Return [x, y] of the center of cell containing provided text 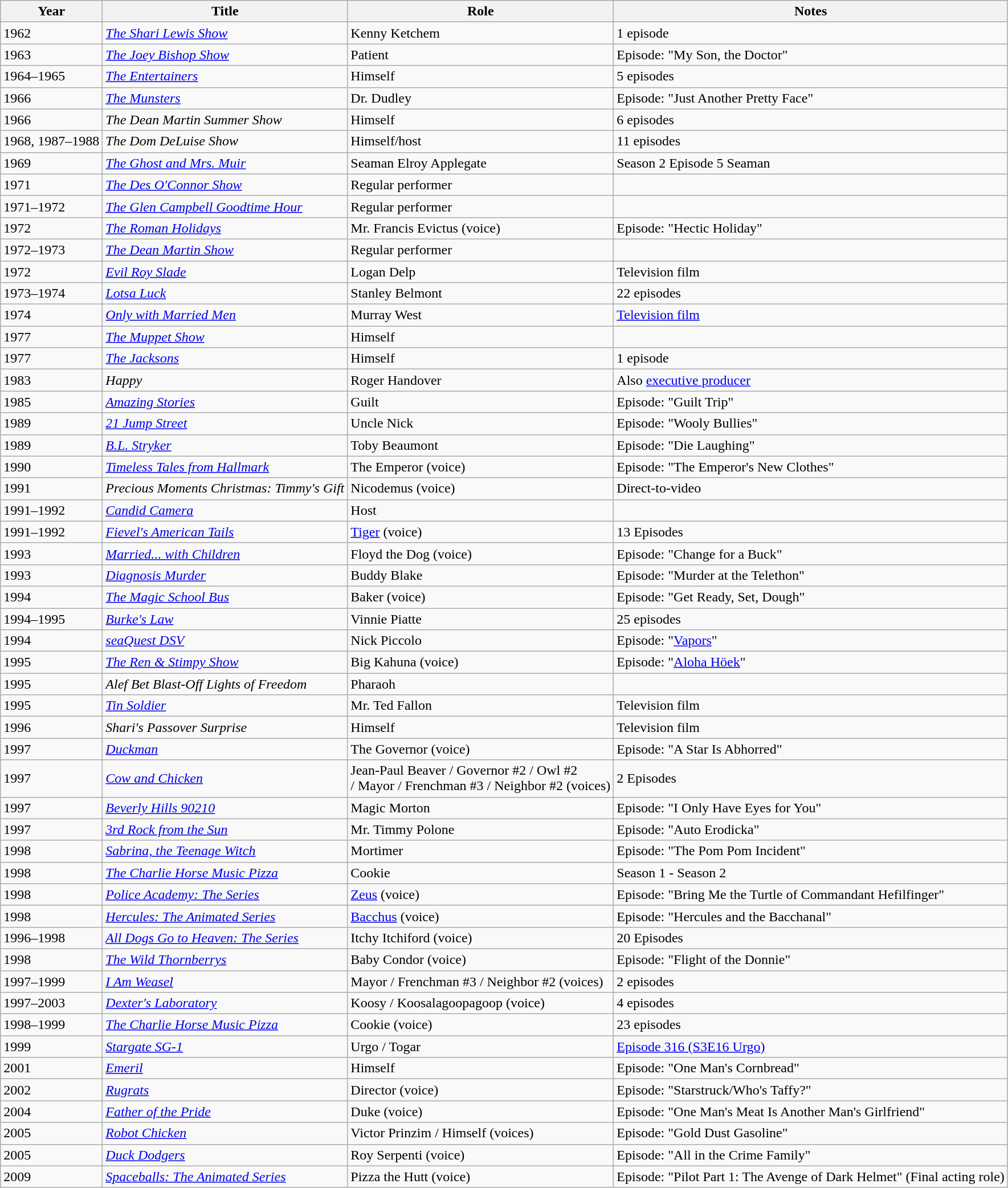
Nick Piccolo [481, 641]
5 episodes [811, 76]
1972–1973 [51, 250]
Happy [225, 380]
Evil Roy Slade [225, 272]
Magic Morton [481, 808]
Jean-Paul Beaver / Governor #2 / Owl #2 / Mayor / Frenchman #3 / Neighbor #2 (voices) [481, 779]
Buddy Blake [481, 575]
Burke's Law [225, 619]
seaQuest DSV [225, 641]
The Magic School Bus [225, 597]
Episode: "Aloha Höek" [811, 662]
23 episodes [811, 1025]
20 Episodes [811, 938]
Episode: "Just Another Pretty Face" [811, 98]
1968, 1987–1988 [51, 141]
1973–1974 [51, 294]
Shari's Passover Surprise [225, 727]
Koosy / Koosalagoopagoop (voice) [481, 1003]
Patient [481, 55]
Stanley Belmont [481, 294]
The Dean Martin Show [225, 250]
Toby Beaumont [481, 445]
1999 [51, 1047]
Roger Handover [481, 380]
Floyd the Dog (voice) [481, 554]
Episode: "Hercules and the Bacchanal" [811, 916]
Pharaoh [481, 684]
Episode: "Auto Erodicka" [811, 829]
Mayor / Frenchman #3 / Neighbor #2 (voices) [481, 981]
The Joey Bishop Show [225, 55]
22 episodes [811, 294]
Episode: "My Son, the Doctor" [811, 55]
Guilt [481, 402]
Seaman Elroy Applegate [481, 163]
The Ren & Stimpy Show [225, 662]
Amazing Stories [225, 402]
Episode 316 (S3E16 Urgo) [811, 1047]
Title [225, 11]
1971 [51, 185]
Role [481, 11]
Nicodemus (voice) [481, 489]
1985 [51, 402]
Duckman [225, 749]
Mr. Timmy Polone [481, 829]
1990 [51, 467]
Notes [811, 11]
1974 [51, 315]
Alef Bet Blast-Off Lights of Freedom [225, 684]
The Dom DeLuise Show [225, 141]
Episode: "Change for a Buck" [811, 554]
Episode: "Wooly Bullies" [811, 424]
Episode: "The Pom Pom Incident" [811, 851]
1983 [51, 380]
2001 [51, 1068]
Himself/host [481, 141]
Vinnie Piatte [481, 619]
Episode: "All in the Crime Family" [811, 1155]
Baby Condor (voice) [481, 959]
2 episodes [811, 981]
Police Academy: The Series [225, 894]
Pizza the Hutt (voice) [481, 1177]
Dexter's Laboratory [225, 1003]
Host [481, 510]
Episode: "Die Laughing" [811, 445]
Episode: "Bring Me the Turtle of Commandant Hefilfinger" [811, 894]
Murray West [481, 315]
Episode: "One Man's Cornbread" [811, 1068]
I Am Weasel [225, 981]
Uncle Nick [481, 424]
2 Episodes [811, 779]
Mortimer [481, 851]
Mr. Francis Evictus (voice) [481, 228]
Direct-to-video [811, 489]
Cookie (voice) [481, 1025]
Emeril [225, 1068]
Episode: "Get Ready, Set, Dough" [811, 597]
Episode: "Gold Dust Gasoline" [811, 1133]
The Jacksons [225, 359]
Robot Chicken [225, 1133]
Duck Dodgers [225, 1155]
1998–1999 [51, 1025]
Sabrina, the Teenage Witch [225, 851]
The Governor (voice) [481, 749]
Episode: "Pilot Part 1: The Avenge of Dark Helmet" (Final acting role) [811, 1177]
Season 2 Episode 5 Seaman [811, 163]
Bacchus (voice) [481, 916]
25 episodes [811, 619]
The Wild Thornberrys [225, 959]
The Munsters [225, 98]
4 episodes [811, 1003]
Episode: "Flight of the Donnie" [811, 959]
B.L. Stryker [225, 445]
1991 [51, 489]
Episode: "One Man's Meat Is Another Man's Girlfriend" [811, 1112]
Victor Prinzim / Himself (voices) [481, 1133]
2004 [51, 1112]
Stargate SG-1 [225, 1047]
Dr. Dudley [481, 98]
The Ghost and Mrs. Muir [225, 163]
Episode: "Vapors" [811, 641]
Cow and Chicken [225, 779]
1971–1972 [51, 206]
Tin Soldier [225, 706]
Father of the Pride [225, 1112]
Cookie [481, 873]
6 episodes [811, 120]
Precious Moments Christmas: Timmy's Gift [225, 489]
Timeless Tales from Hallmark [225, 467]
Also executive producer [811, 380]
The Dean Martin Summer Show [225, 120]
Episode: "Hectic Holiday" [811, 228]
Big Kahuna (voice) [481, 662]
Kenny Ketchem [481, 33]
Tiger (voice) [481, 532]
The Des O'Connor Show [225, 185]
Hercules: The Animated Series [225, 916]
The Muppet Show [225, 337]
3rd Rock from the Sun [225, 829]
2002 [51, 1090]
2009 [51, 1177]
13 Episodes [811, 532]
Only with Married Men [225, 315]
1997–2003 [51, 1003]
The Entertainers [225, 76]
All Dogs Go to Heaven: The Series [225, 938]
Episode: "Starstruck/Who's Taffy?" [811, 1090]
Fievel's American Tails [225, 532]
Beverly Hills 90210 [225, 808]
Candid Camera [225, 510]
1996 [51, 727]
Duke (voice) [481, 1112]
Married... with Children [225, 554]
Year [51, 11]
Urgo / Togar [481, 1047]
Lotsa Luck [225, 294]
Episode: "I Only Have Eyes for You" [811, 808]
Episode: "Guilt Trip" [811, 402]
1994–1995 [51, 619]
Season 1 - Season 2 [811, 873]
Roy Serpenti (voice) [481, 1155]
Episode: "A Star Is Abhorred" [811, 749]
1963 [51, 55]
1996–1998 [51, 938]
1962 [51, 33]
The Emperor (voice) [481, 467]
Episode: "Murder at the Telethon" [811, 575]
Logan Delp [481, 272]
The Roman Holidays [225, 228]
The Shari Lewis Show [225, 33]
Spaceballs: The Animated Series [225, 1177]
Zeus (voice) [481, 894]
1969 [51, 163]
11 episodes [811, 141]
Mr. Ted Fallon [481, 706]
1997–1999 [51, 981]
Diagnosis Murder [225, 575]
Itchy Itchiford (voice) [481, 938]
Baker (voice) [481, 597]
1964–1965 [51, 76]
Rugrats [225, 1090]
The Glen Campbell Goodtime Hour [225, 206]
Episode: "The Emperor's New Clothes" [811, 467]
Director (voice) [481, 1090]
21 Jump Street [225, 424]
